Return the (x, y) coordinate for the center point of the cell that contains the specified text.  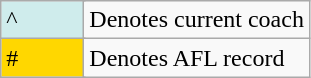
# (42, 58)
^ (42, 20)
Denotes AFL record (197, 58)
Denotes current coach (197, 20)
